Pinpoint the cell where the given text exists, returning its (x, y) midpoint coordinate. 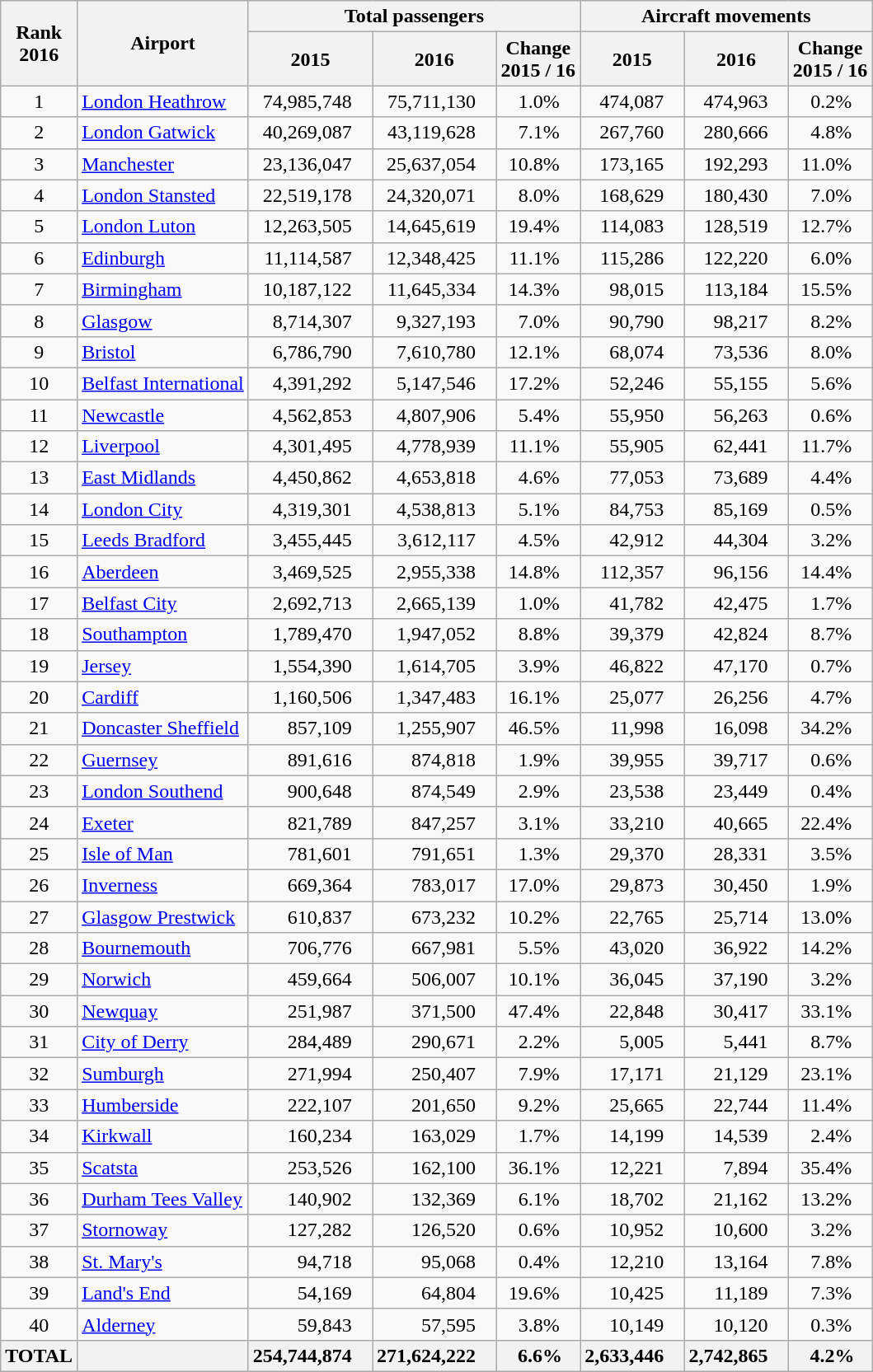
Exeter (163, 822)
68,074 (632, 352)
31 (40, 1042)
46.5% (538, 728)
10,425 (632, 1293)
95,068 (434, 1262)
1,255,907 (434, 728)
24 (40, 822)
22 (40, 760)
Land's End (163, 1293)
Southampton (163, 634)
10,952 (632, 1230)
Rank2016 (40, 43)
4,301,495 (310, 447)
36,045 (632, 980)
168,629 (632, 195)
26,256 (736, 697)
15 (40, 541)
London Southend (163, 791)
4,778,939 (434, 447)
Sumburgh (163, 1074)
128,519 (736, 227)
Belfast City (163, 603)
4.6% (538, 478)
7.3% (830, 1293)
7.8% (830, 1262)
St. Mary's (163, 1262)
857,109 (310, 728)
140,902 (310, 1199)
192,293 (736, 164)
43,119,628 (434, 133)
506,007 (434, 980)
Aberdeen (163, 572)
11.0% (830, 164)
10,187,122 (310, 289)
Kirkwall (163, 1136)
55,905 (632, 447)
891,616 (310, 760)
5,441 (736, 1042)
4,562,853 (310, 414)
26 (40, 885)
London Luton (163, 227)
9,327,193 (434, 321)
16,098 (736, 728)
250,407 (434, 1074)
57,595 (434, 1324)
Stornoway (163, 1230)
39,955 (632, 760)
13.0% (830, 917)
791,651 (434, 854)
23,449 (736, 791)
40,269,087 (310, 133)
London City (163, 509)
Guernsey (163, 760)
23,538 (632, 791)
Cardiff (163, 697)
Airport (163, 43)
13,164 (736, 1262)
75,711,130 (434, 101)
14.2% (830, 948)
7 (40, 289)
7,894 (736, 1168)
37 (40, 1230)
610,837 (310, 917)
13.2% (830, 1199)
Liverpool (163, 447)
162,100 (434, 1168)
39,379 (632, 634)
8.8% (538, 634)
847,257 (434, 822)
10,600 (736, 1230)
271,624,222 (434, 1356)
30,450 (736, 885)
84,753 (632, 509)
21,162 (736, 1199)
47.4% (538, 1011)
73,689 (736, 478)
1.3% (538, 854)
23.1% (830, 1074)
28 (40, 948)
267,760 (632, 133)
0.7% (830, 666)
783,017 (434, 885)
1,347,483 (434, 697)
3.5% (830, 854)
3.1% (538, 822)
11,645,334 (434, 289)
Leeds Bradford (163, 541)
77,053 (632, 478)
10.2% (538, 917)
28,331 (736, 854)
8,714,307 (310, 321)
Scatsta (163, 1168)
11,998 (632, 728)
4.2% (830, 1356)
12 (40, 447)
90,790 (632, 321)
7.9% (538, 1074)
22,519,178 (310, 195)
94,718 (310, 1262)
96,156 (736, 572)
2,955,338 (434, 572)
24,320,071 (434, 195)
34 (40, 1136)
14.4% (830, 572)
25 (40, 854)
12.7% (830, 227)
6.0% (830, 258)
254,744,874 (310, 1356)
Jersey (163, 666)
43,020 (632, 948)
284,489 (310, 1042)
11,114,587 (310, 258)
12,263,505 (310, 227)
14 (40, 509)
3.8% (538, 1324)
253,526 (310, 1168)
0.2% (830, 101)
271,994 (310, 1074)
163,029 (434, 1136)
4,319,301 (310, 509)
Birmingham (163, 289)
3,612,117 (434, 541)
4,391,292 (310, 383)
2.2% (538, 1042)
62,441 (736, 447)
10.8% (538, 164)
17,171 (632, 1074)
25,714 (736, 917)
1,947,052 (434, 634)
7.1% (538, 133)
18 (40, 634)
Belfast International (163, 383)
22,765 (632, 917)
1,614,705 (434, 666)
44,304 (736, 541)
874,818 (434, 760)
290,671 (434, 1042)
222,107 (310, 1105)
Glasgow Prestwick (163, 917)
4,538,813 (434, 509)
25,077 (632, 697)
2 (40, 133)
4,653,818 (434, 478)
0.5% (830, 509)
33.1% (830, 1011)
41,782 (632, 603)
42,475 (736, 603)
Bournemouth (163, 948)
1,789,470 (310, 634)
Glasgow (163, 321)
706,776 (310, 948)
9.2% (538, 1105)
173,165 (632, 164)
20 (40, 697)
29 (40, 980)
114,083 (632, 227)
22,848 (632, 1011)
1,160,506 (310, 697)
15.5% (830, 289)
201,650 (434, 1105)
10.1% (538, 980)
3,455,445 (310, 541)
London Gatwick (163, 133)
180,430 (736, 195)
35 (40, 1168)
19.6% (538, 1293)
12,221 (632, 1168)
459,664 (310, 980)
39 (40, 1293)
3.9% (538, 666)
4,807,906 (434, 414)
25,665 (632, 1105)
East Midlands (163, 478)
280,666 (736, 133)
33,210 (632, 822)
900,648 (310, 791)
City of Derry (163, 1042)
2,692,713 (310, 603)
874,549 (434, 791)
42,912 (632, 541)
55,950 (632, 414)
13 (40, 478)
5,005 (632, 1042)
London Heathrow (163, 101)
4.7% (830, 697)
30 (40, 1011)
Bristol (163, 352)
23,136,047 (310, 164)
Inverness (163, 885)
5,147,546 (434, 383)
122,220 (736, 258)
34.2% (830, 728)
14,645,619 (434, 227)
9 (40, 352)
4 (40, 195)
5.1% (538, 509)
4.5% (538, 541)
32 (40, 1074)
11 (40, 414)
Isle of Man (163, 854)
56,263 (736, 414)
42,824 (736, 634)
36.1% (538, 1168)
London Stansted (163, 195)
14,539 (736, 1136)
126,520 (434, 1230)
Newcastle (163, 414)
371,500 (434, 1011)
4.8% (830, 133)
113,184 (736, 289)
98,015 (632, 289)
38 (40, 1262)
59,843 (310, 1324)
5.4% (538, 414)
85,169 (736, 509)
14.8% (538, 572)
7,610,780 (434, 352)
2,742,865 (736, 1356)
30,417 (736, 1011)
673,232 (434, 917)
21 (40, 728)
52,246 (632, 383)
Edinburgh (163, 258)
47,170 (736, 666)
0.3% (830, 1324)
16 (40, 572)
37,190 (736, 980)
8.2% (830, 321)
29,370 (632, 854)
23 (40, 791)
54,169 (310, 1293)
5 (40, 227)
14.3% (538, 289)
12.1% (538, 352)
17 (40, 603)
6 (40, 258)
98,217 (736, 321)
10 (40, 383)
1,554,390 (310, 666)
669,364 (310, 885)
11,189 (736, 1293)
12,210 (632, 1262)
1 (40, 101)
5.5% (538, 948)
2,665,139 (434, 603)
4,450,862 (310, 478)
36,922 (736, 948)
5.6% (830, 383)
6.6% (538, 1356)
39,717 (736, 760)
36 (40, 1199)
115,286 (632, 258)
10,149 (632, 1324)
21,129 (736, 1074)
46,822 (632, 666)
474,963 (736, 101)
40 (40, 1324)
160,234 (310, 1136)
29,873 (632, 885)
16.1% (538, 697)
11.4% (830, 1105)
6.1% (538, 1199)
112,357 (632, 572)
127,282 (310, 1230)
Alderney (163, 1324)
8 (40, 321)
18,702 (632, 1199)
27 (40, 917)
22,744 (736, 1105)
TOTAL (40, 1356)
19 (40, 666)
35.4% (830, 1168)
10,120 (736, 1324)
25,637,054 (434, 164)
40,665 (736, 822)
Total passengers (414, 16)
3,469,525 (310, 572)
2,633,446 (632, 1356)
251,987 (310, 1011)
821,789 (310, 822)
2.4% (830, 1136)
17.2% (538, 383)
Newquay (163, 1011)
55,155 (736, 383)
74,985,748 (310, 101)
19.4% (538, 227)
64,804 (434, 1293)
132,369 (434, 1199)
474,087 (632, 101)
11.7% (830, 447)
14,199 (632, 1136)
73,536 (736, 352)
Durham Tees Valley (163, 1199)
3 (40, 164)
17.0% (538, 885)
Humberside (163, 1105)
33 (40, 1105)
Manchester (163, 164)
2.9% (538, 791)
12,348,425 (434, 258)
Norwich (163, 980)
22.4% (830, 822)
4.4% (830, 478)
667,981 (434, 948)
781,601 (310, 854)
Doncaster Sheffield (163, 728)
6,786,790 (310, 352)
Aircraft movements (726, 16)
